Locate the cell with the specified text and output its (x, y) center coordinate. 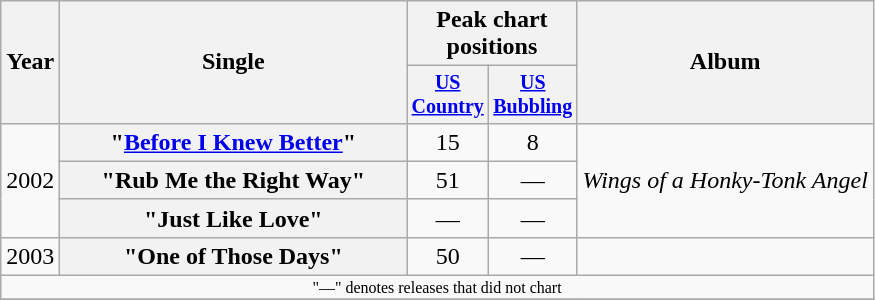
"One of Those Days" (234, 256)
Year (30, 62)
51 (448, 180)
8 (533, 142)
US Country (448, 94)
"Just Like Love" (234, 218)
US Bubbling (533, 94)
50 (448, 256)
"—" denotes releases that did not chart (438, 288)
Album (725, 62)
Wings of a Honky-Tonk Angel (725, 180)
Peak chartpositions (492, 34)
"Rub Me the Right Way" (234, 180)
2002 (30, 180)
15 (448, 142)
"Before I Knew Better" (234, 142)
2003 (30, 256)
Single (234, 62)
